Output the (X, Y) coordinate of the center of the cell containing the given text.  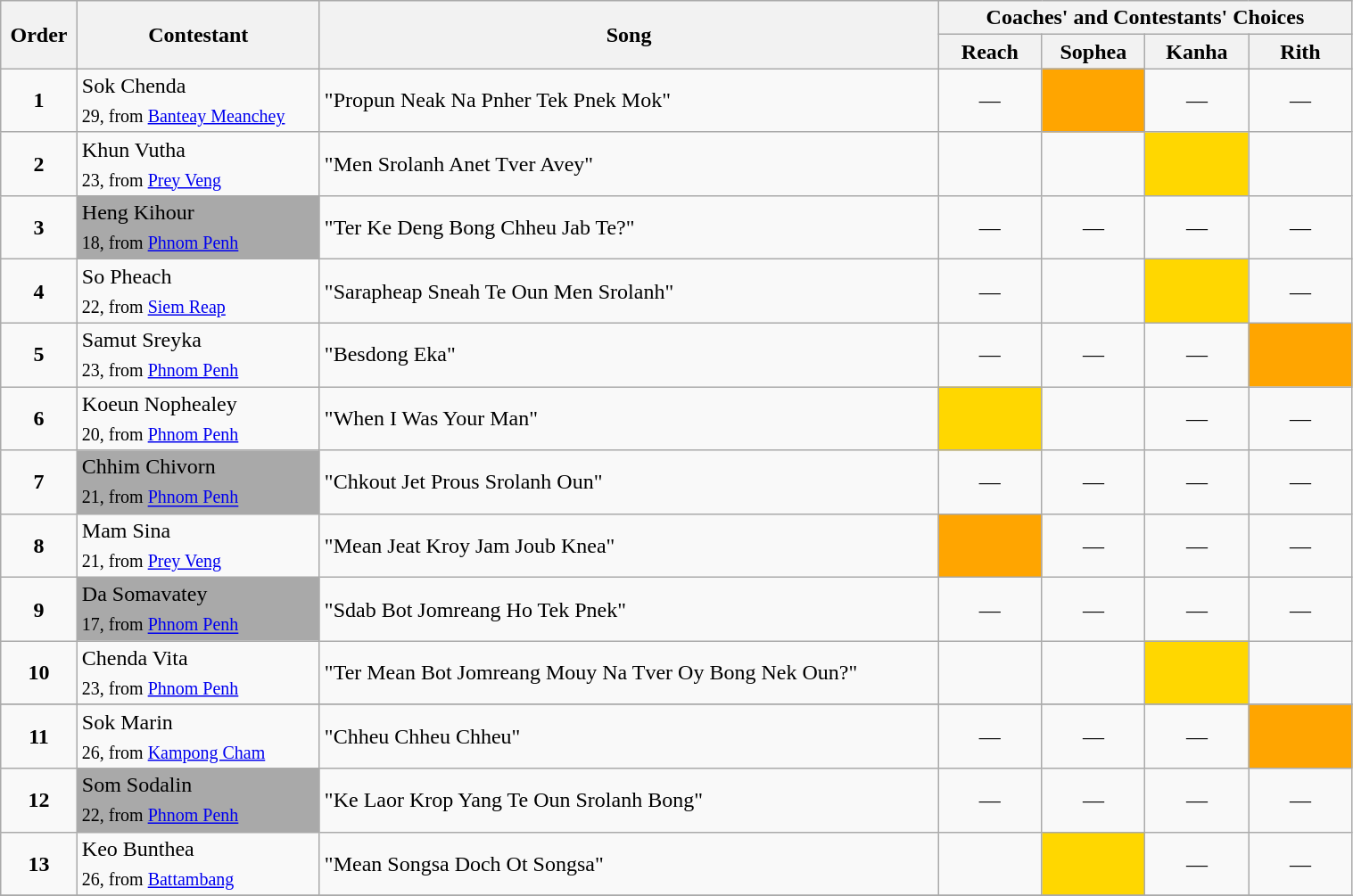
"When I Was Your Man" (628, 419)
2 (39, 164)
"Ter Ke Deng Bong Chheu Jab Te?" (628, 228)
"Men Srolanh Anet Tver Avey" (628, 164)
Da Somavatey17, from Phnom Penh (198, 610)
Reach (990, 52)
7 (39, 481)
12 (39, 801)
3 (39, 228)
Keo Bunthea26, from Battambang (198, 863)
Sok Chenda29, from Banteay Meanchey (198, 100)
Kanha (1197, 52)
"Chheu Chheu Chheu" (628, 736)
Mam Sina21, from Prey Veng (198, 546)
Rith (1300, 52)
"Sdab Bot Jomreang Ho Tek Pnek" (628, 610)
9 (39, 610)
Order (39, 35)
"Ke Laor Krop Yang Te Oun Srolanh Bong" (628, 801)
"Mean Songsa Doch Ot Songsa" (628, 863)
"Ter Mean Bot Jomreang Mouy Na Tver Oy Bong Nek Oun?" (628, 672)
10 (39, 672)
"Besdong Eka" (628, 355)
"Chkout Jet Prous Srolanh Oun" (628, 481)
Song (628, 35)
Samut Sreyka23, from Phnom Penh (198, 355)
Chenda Vita23, from Phnom Penh (198, 672)
6 (39, 419)
Sok Marin26, from Kampong Cham (198, 736)
Contestant (198, 35)
Heng Kihour18, from Phnom Penh (198, 228)
Sophea (1093, 52)
Khun Vutha23, from Prey Veng (198, 164)
"Sarapheap Sneah Te Oun Men Srolanh" (628, 291)
11 (39, 736)
13 (39, 863)
4 (39, 291)
Koeun Nophealey20, from Phnom Penh (198, 419)
"Mean Jeat Kroy Jam Joub Knea" (628, 546)
Som Sodalin22, from Phnom Penh (198, 801)
5 (39, 355)
Coaches' and Contestants' Choices (1145, 18)
Chhim Chivorn21, from Phnom Penh (198, 481)
8 (39, 546)
"Propun Neak Na Pnher Tek Pnek Mok" (628, 100)
So Pheach22, from Siem Reap (198, 291)
1 (39, 100)
